Locate the cell with the specified text and output its (x, y) center coordinate. 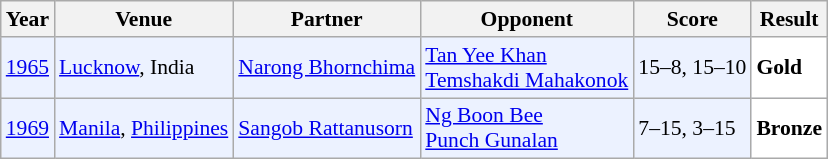
Result (789, 19)
Narong Bhornchima (326, 68)
Gold (789, 68)
Opponent (526, 19)
Sangob Rattanusorn (326, 128)
Venue (144, 19)
Manila, Philippines (144, 128)
1965 (28, 68)
15–8, 15–10 (692, 68)
1969 (28, 128)
Partner (326, 19)
Score (692, 19)
7–15, 3–15 (692, 128)
Year (28, 19)
Bronze (789, 128)
Tan Yee Khan Temshakdi Mahakonok (526, 68)
Lucknow, India (144, 68)
Ng Boon Bee Punch Gunalan (526, 128)
